Search for the cell housing the specified text and yield its [x, y] center coordinate. 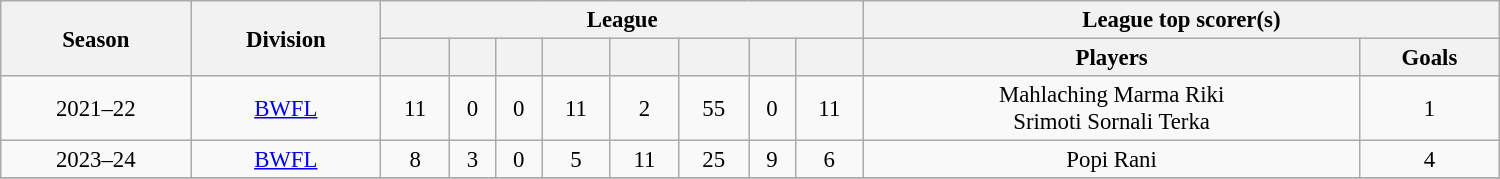
League [622, 20]
2 [644, 108]
Mahlaching Marma Riki Srimoti Sornali Terka [1112, 108]
3 [472, 160]
5 [576, 160]
Season [96, 38]
Players [1112, 58]
8 [415, 160]
Goals [1430, 58]
Popi Rani [1112, 160]
League top scorer(s) [1182, 20]
2021–22 [96, 108]
25 [714, 160]
55 [714, 108]
Division [286, 38]
6 [829, 160]
9 [772, 160]
2023–24 [96, 160]
1 [1430, 108]
4 [1430, 160]
